Locate the cell with the specified text and output its (x, y) center coordinate. 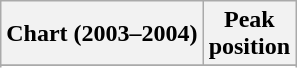
Peakposition (249, 34)
Chart (2003–2004) (102, 34)
